Capture the cell that displays the provided text and extract its [X, Y] central coordinate. 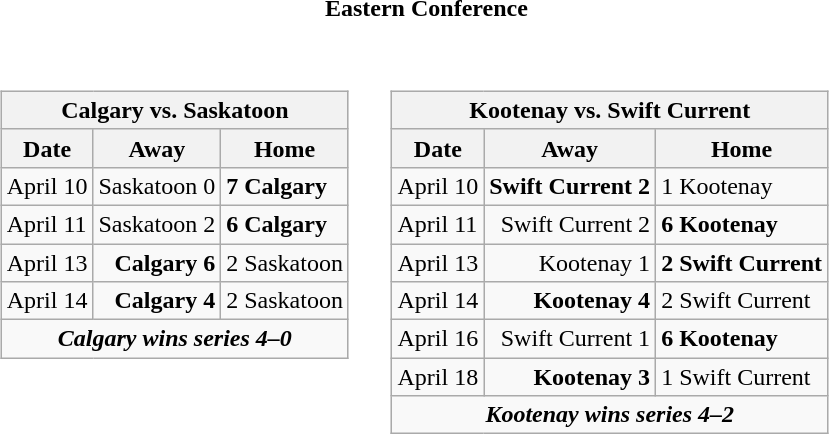
Swift Current 1 [570, 339]
Calgary 6 [157, 263]
Calgary 4 [157, 301]
Kootenay wins series 4–2 [610, 415]
Kootenay vs. Swift Current [610, 110]
6 Calgary [285, 224]
1 Kootenay [742, 186]
Calgary wins series 4–0 [174, 339]
April 16 [438, 339]
April 18 [438, 377]
Saskatoon 0 [157, 186]
Saskatoon 2 [157, 224]
Kootenay 4 [570, 301]
Kootenay 3 [570, 377]
1 Swift Current [742, 377]
7 Calgary [285, 186]
Kootenay 1 [570, 263]
Calgary vs. Saskatoon [174, 110]
